From the cell containing the given text, extract its center point as (X, Y) coordinate. 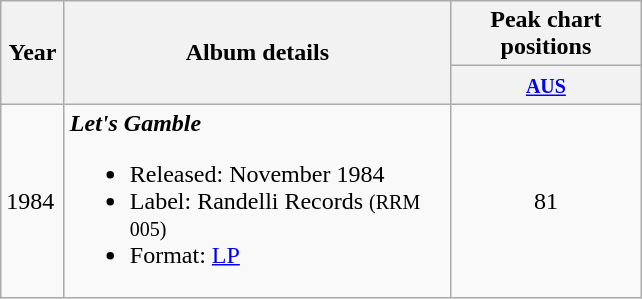
Let's GambleReleased: November 1984Label: Randelli Records (RRM 005)Format: LP (257, 201)
Album details (257, 52)
Peak chart positions (546, 34)
AUS (546, 85)
Year (33, 52)
81 (546, 201)
1984 (33, 201)
